Extract the [x, y] coordinate from the center of the cell holding the provided text.  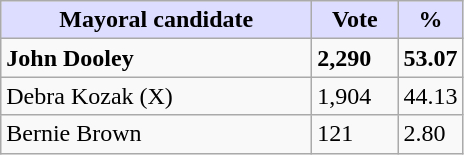
Vote [355, 20]
1,904 [355, 96]
Bernie Brown [156, 134]
2.80 [430, 134]
Debra Kozak (X) [156, 96]
Mayoral candidate [156, 20]
2,290 [355, 58]
% [430, 20]
44.13 [430, 96]
53.07 [430, 58]
John Dooley [156, 58]
121 [355, 134]
